Return [X, Y] of the center of cell containing provided text 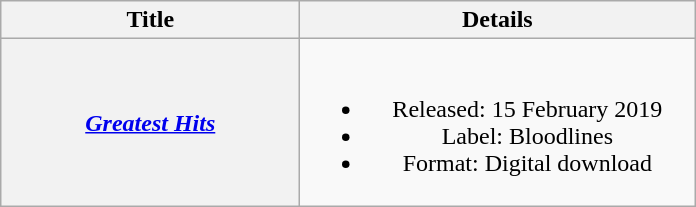
Title [150, 20]
Released: 15 February 2019Label: BloodlinesFormat: Digital download [498, 122]
Greatest Hits [150, 122]
Details [498, 20]
